Return the (X, Y) coordinate for the center point of the cell that contains the specified text.  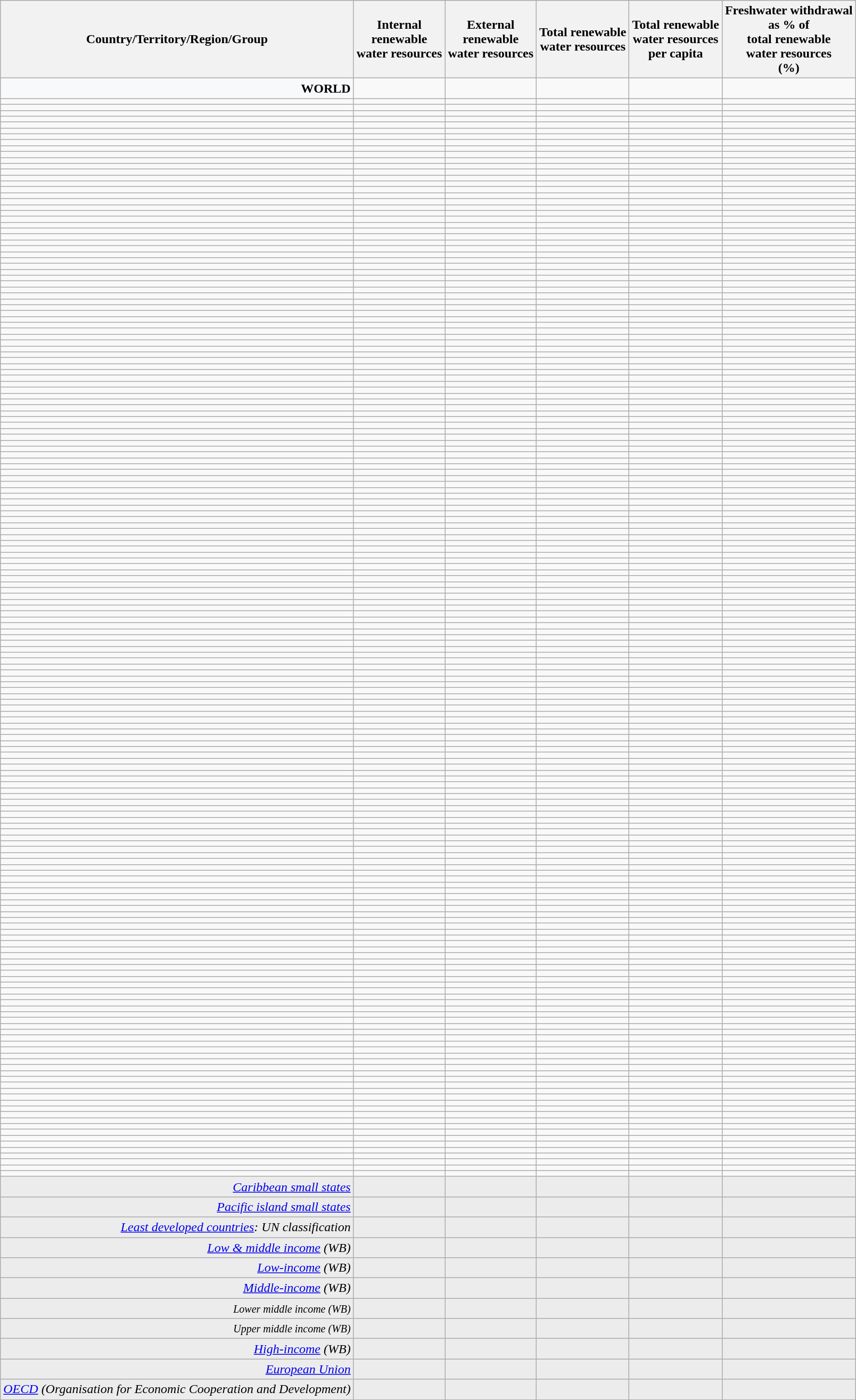
Pacific island small states (177, 1207)
Country/Territory/Region/Group (177, 39)
Least developed countries: UN classification (177, 1227)
Total renewablewater resources (583, 39)
Externalrenewablewater resources (491, 39)
Low & middle income (WB) (177, 1248)
Middle-income (WB) (177, 1288)
Lower middle income (WB) (177, 1308)
High-income (WB) (177, 1349)
Low-income (WB) (177, 1268)
WORLD (177, 88)
European Union (177, 1369)
Freshwater withdrawalas % oftotal renewablewater resources(%) (789, 39)
Total renewablewater resourcesper capita (676, 39)
Internalrenewablewater resources (399, 39)
Upper middle income (WB) (177, 1329)
Caribbean small states (177, 1186)
OECD (Organisation for Economic Cooperation and Development) (177, 1389)
